Search for the cell housing the specified text and yield its (x, y) center coordinate. 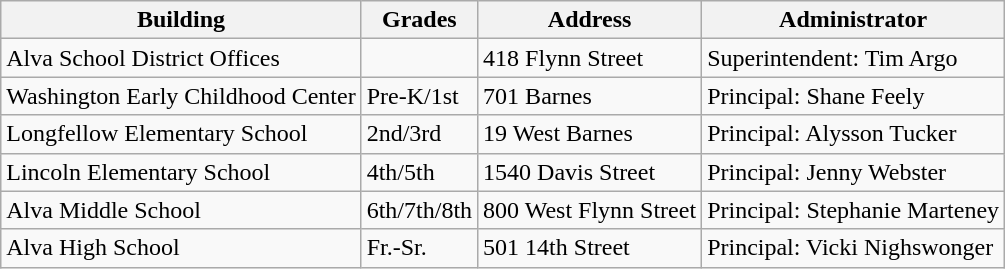
1540 Davis Street (590, 172)
Alva Middle School (181, 210)
Building (181, 20)
501 14th Street (590, 248)
Superintendent: Tim Argo (854, 58)
Fr.-Sr. (419, 248)
800 West Flynn Street (590, 210)
Grades (419, 20)
19 West Barnes (590, 134)
Address (590, 20)
Washington Early Childhood Center (181, 96)
Pre-K/1st (419, 96)
Longfellow Elementary School (181, 134)
4th/5th (419, 172)
Principal: Shane Feely (854, 96)
Principal: Vicki Nighswonger (854, 248)
Principal: Jenny Webster (854, 172)
Principal: Alysson Tucker (854, 134)
6th/7th/8th (419, 210)
Lincoln Elementary School (181, 172)
Administrator (854, 20)
Alva School District Offices (181, 58)
Alva High School (181, 248)
418 Flynn Street (590, 58)
Principal: Stephanie Marteney (854, 210)
701 Barnes (590, 96)
2nd/3rd (419, 134)
